Extract the (x, y) coordinate from the center of the cell holding the provided text.  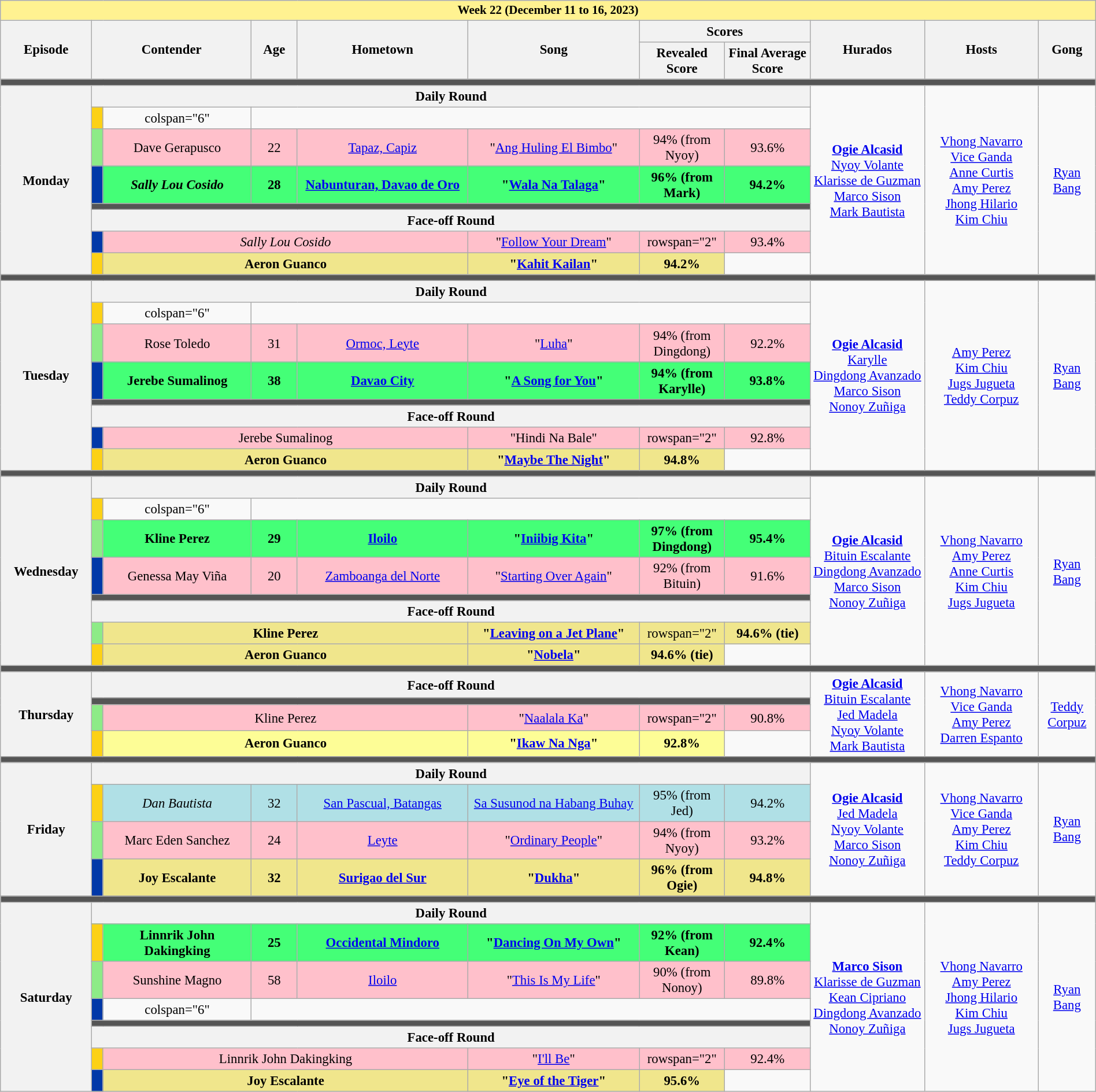
Vhong NavarroAmy PerezAnne CurtisKim ChiuJugs Jugueta (982, 571)
Ormoc, Leyte (383, 343)
Amy PerezKim ChiuJugs JuguetaTeddy Corpuz (982, 376)
94% (from Dingdong) (682, 343)
90% (from Nonoy) (682, 980)
95.4% (768, 539)
97% (from Dingdong) (682, 539)
93.2% (768, 841)
92% (from Kean) (682, 942)
Contender (172, 50)
"Kahit Kailan" (554, 264)
95% (from Jed) (682, 802)
Monday (46, 180)
28 (274, 185)
Tapaz, Capiz (383, 148)
93.4% (768, 242)
"Luha" (554, 343)
Sunshine Magno (177, 980)
93.6% (768, 148)
94% (from Karylle) (682, 380)
San Pascual, Batangas (383, 802)
Vhong NavarroVice GandaAnne CurtisAmy PerezJhong HilarioKim Chiu (982, 180)
Tuesday (46, 376)
"A Song for You" (554, 380)
Ogie AlcasidBituin EscalanteJed MadelaNyoy VolanteMark Bautista (867, 715)
38 (274, 380)
"Iniibig Kita" (554, 539)
Ogie AlcasidJed MadelaNyoy VolanteMarco SisonNonoy Zuñiga (867, 829)
Vhong NavarroVice GandaAmy PerezDarren Espanto (982, 715)
Vhong NavarroVice GandaAmy PerezKim ChiuTeddy Corpuz (982, 829)
89.8% (768, 980)
92% (from Bituin) (682, 576)
"Leaving on a Jet Plane" (554, 634)
"Ang Huling El Bimbo" (554, 148)
Davao City (383, 380)
90.8% (768, 717)
Zamboanga del Norte (383, 576)
Gong (1067, 50)
25 (274, 942)
Saturday (46, 997)
Friday (46, 829)
Teddy Corpuz (1067, 715)
Scores (725, 31)
Marco SisonKlarisse de GuzmanKean CiprianoDingdong AvanzadoNonoy Zuñiga (867, 997)
96% (from Ogie) (682, 878)
"Starting Over Again" (554, 576)
95.6% (682, 1081)
Age (274, 50)
96% (from Mark) (682, 185)
Rose Toledo (177, 343)
"Naalala Ka" (554, 717)
Final Average Score (768, 60)
"This Is My Life" (554, 980)
Revealed Score (682, 60)
Genessa May Viña (177, 576)
Marc Eden Sanchez (177, 841)
20 (274, 576)
Ogie AlcasidKarylleDingdong AvanzadoMarco SisonNonoy Zuñiga (867, 376)
Dan Bautista (177, 802)
92.2% (768, 343)
Nabunturan, Davao de Oro (383, 185)
"Nobela" (554, 655)
22 (274, 148)
"I'll Be" (554, 1059)
"Dancing On My Own" (554, 942)
91.6% (768, 576)
Ogie AlcasidBituin EscalanteDingdong AvanzadoMarco SisonNonoy Zuñiga (867, 571)
Sa Susunod na Habang Buhay (554, 802)
Surigao del Sur (383, 878)
Vhong NavarroAmy PerezJhong HilarioKim ChiuJugs Jugueta (982, 997)
Leyte (383, 841)
Wednesday (46, 571)
Occidental Mindoro (383, 942)
Hometown (383, 50)
Hosts (982, 50)
"Wala Na Talaga" (554, 185)
Hurados (867, 50)
24 (274, 841)
"Ikaw Na Nga" (554, 743)
Song (554, 50)
31 (274, 343)
93.8% (768, 380)
58 (274, 980)
"Follow Your Dream" (554, 242)
Dave Gerapusco (177, 148)
Thursday (46, 715)
"Hindi Na Bale" (554, 438)
"Dukha" (554, 878)
"Maybe The Night" (554, 460)
Ogie AlcasidNyoy VolanteKlarisse de GuzmanMarco SisonMark Bautista (867, 180)
29 (274, 539)
Episode (46, 50)
"Eye of the Tiger" (554, 1081)
Week 22 (December 11 to 16, 2023) (548, 10)
"Ordinary People" (554, 841)
